Determine the [X, Y] coordinate at the center of the cell enclosing the given text.  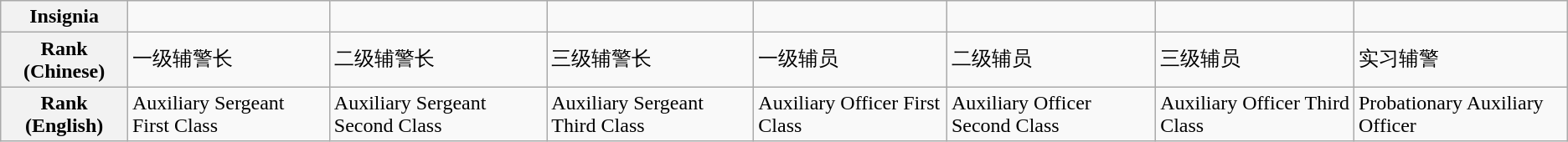
Auxiliary Officer Third Class [1255, 114]
三级辅警长 [650, 60]
Auxiliary Sergeant Second Class [437, 114]
一级辅员 [851, 60]
Insignia [64, 17]
Auxiliary Sergeant First Class [228, 114]
Probationary Auxiliary Officer [1461, 114]
二级辅员 [1050, 60]
Rank (English) [64, 114]
一级辅警长 [228, 60]
Rank (Chinese) [64, 60]
三级辅员 [1255, 60]
Auxiliary Sergeant Third Class [650, 114]
实习辅警 [1461, 60]
Auxiliary Officer Second Class [1050, 114]
Auxiliary Officer First Class [851, 114]
二级辅警长 [437, 60]
